Scan for the cell matching the given text and deliver its [x, y] coordinate at center. 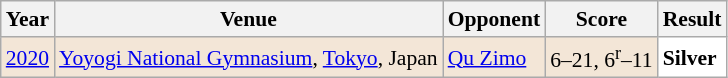
Score [601, 19]
Result [692, 19]
Venue [248, 19]
Opponent [494, 19]
2020 [28, 58]
6–21, 6r–11 [601, 58]
Yoyogi National Gymnasium, Tokyo, Japan [248, 58]
Qu Zimo [494, 58]
Silver [692, 58]
Year [28, 19]
